Pinpoint the cell where the given text exists, returning its [X, Y] midpoint coordinate. 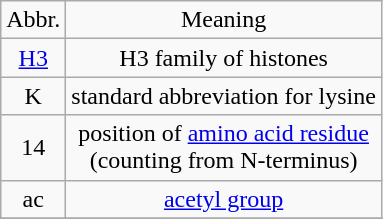
K [34, 96]
position of amino acid residue (counting from N-terminus) [224, 148]
H3 [34, 58]
acetyl group [224, 199]
H3 family of histones [224, 58]
Abbr. [34, 20]
standard abbreviation for lysine [224, 96]
14 [34, 148]
ac [34, 199]
Meaning [224, 20]
